Extract the [x, y] coordinate from the center of the cell holding the provided text.  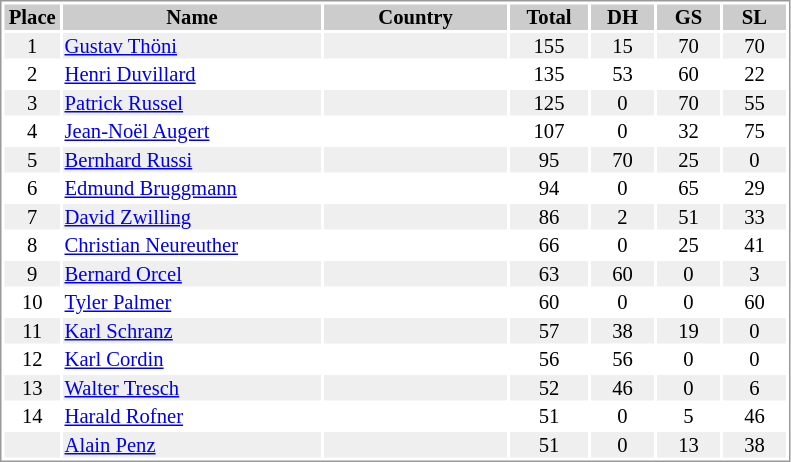
Bernard Orcel [192, 274]
57 [549, 331]
41 [754, 245]
Place [32, 17]
66 [549, 245]
63 [549, 274]
Walter Tresch [192, 388]
107 [549, 131]
53 [622, 75]
Total [549, 17]
33 [754, 217]
Karl Cordin [192, 359]
Bernhard Russi [192, 160]
Name [192, 17]
22 [754, 75]
11 [32, 331]
GS [688, 17]
12 [32, 359]
10 [32, 303]
Henri Duvillard [192, 75]
9 [32, 274]
Jean-Noël Augert [192, 131]
75 [754, 131]
7 [32, 217]
125 [549, 103]
29 [754, 189]
1 [32, 46]
DH [622, 17]
Country [416, 17]
15 [622, 46]
65 [688, 189]
135 [549, 75]
8 [32, 245]
4 [32, 131]
94 [549, 189]
David Zwilling [192, 217]
SL [754, 17]
55 [754, 103]
86 [549, 217]
19 [688, 331]
Tyler Palmer [192, 303]
52 [549, 388]
Edmund Bruggmann [192, 189]
Gustav Thöni [192, 46]
14 [32, 417]
Patrick Russel [192, 103]
Karl Schranz [192, 331]
32 [688, 131]
95 [549, 160]
Christian Neureuther [192, 245]
Harald Rofner [192, 417]
155 [549, 46]
Alain Penz [192, 445]
